Scan for the cell matching the given text and deliver its [x, y] coordinate at center. 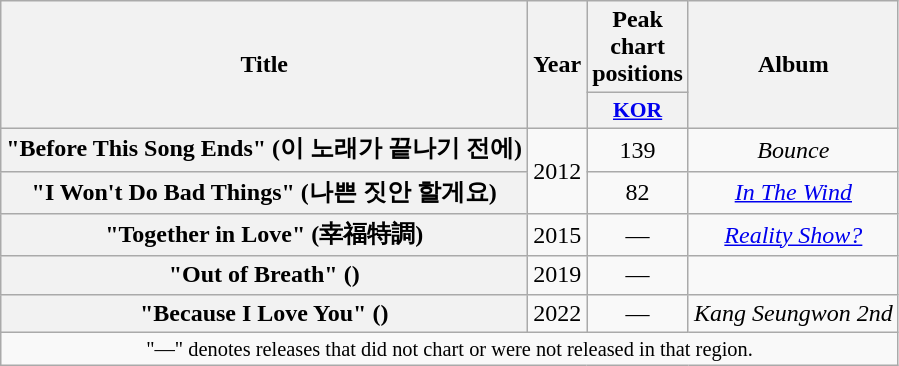
"Together in Love" (幸福特調) [264, 236]
"Because I Love You" () [264, 313]
"I Won't Do Bad Things" (나쁜 짓안 할게요) [264, 192]
Year [558, 65]
"—" denotes releases that did not chart or were not released in that region. [450, 349]
2019 [558, 275]
"Before This Song Ends" (이 노래가 끝나기 전에) [264, 150]
2022 [558, 313]
KOR [638, 111]
2012 [558, 170]
In The Wind [793, 192]
82 [638, 192]
"Out of Breath" () [264, 275]
139 [638, 150]
Peak chart positions [638, 47]
Album [793, 65]
Kang Seungwon 2nd [793, 313]
Bounce [793, 150]
Reality Show? [793, 236]
Title [264, 65]
2015 [558, 236]
